Search for the cell housing the specified text and yield its [x, y] center coordinate. 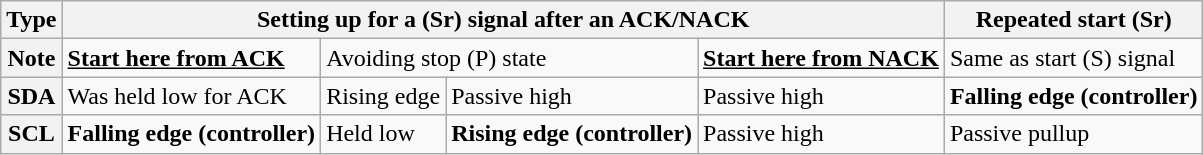
Type [32, 20]
Rising edge [384, 96]
Same as start (S) signal [1074, 58]
Repeated start (Sr) [1074, 20]
Rising edge (controller) [572, 134]
Note [32, 58]
Held low [384, 134]
Passive pullup [1074, 134]
Avoiding stop (P) state [510, 58]
Start here from ACK [192, 58]
Setting up for a (Sr) signal after an ACK/NACK [503, 20]
SCL [32, 134]
Start here from NACK [822, 58]
SDA [32, 96]
Was held low for ACK [192, 96]
